Extract the [X, Y] coordinate from the center of the cell holding the provided text.  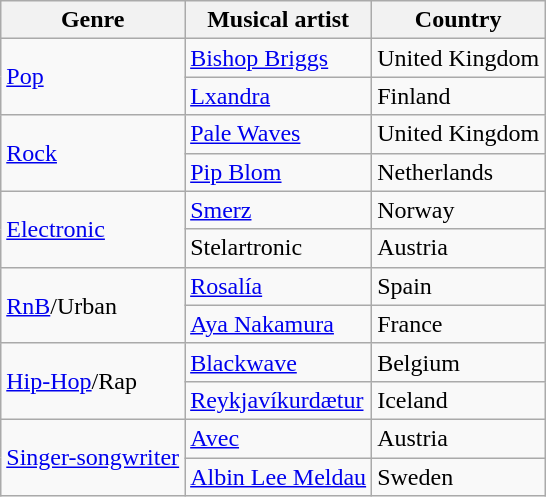
Musical artist [278, 20]
Albin Lee Meldau [278, 477]
Electronic [93, 229]
Iceland [458, 400]
Country [458, 20]
Singer-songwriter [93, 457]
Hip-Hop/Rap [93, 381]
Aya Nakamura [278, 324]
Lxandra [278, 96]
Reykjavíkurdætur [278, 400]
Pip Blom [278, 172]
France [458, 324]
Pale Waves [278, 134]
Blackwave [278, 362]
Pop [93, 77]
Netherlands [458, 172]
Belgium [458, 362]
Rock [93, 153]
Smerz [278, 210]
Genre [93, 20]
Norway [458, 210]
Spain [458, 286]
Bishop Briggs [278, 58]
Sweden [458, 477]
Avec [278, 438]
Rosalía [278, 286]
RnB/Urban [93, 305]
Stelartronic [278, 248]
Finland [458, 96]
